Detect which cell encompasses the target text, then output its [X, Y] center coordinate. 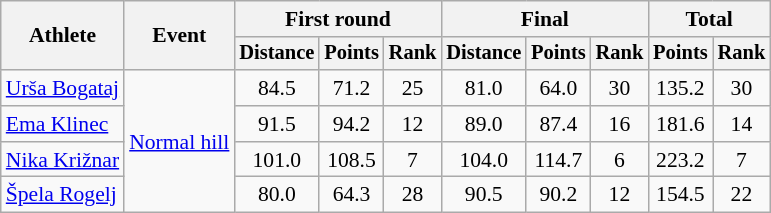
114.7 [558, 160]
First round [338, 19]
28 [413, 195]
81.0 [484, 88]
Total [709, 19]
64.3 [351, 195]
91.5 [276, 124]
22 [742, 195]
71.2 [351, 88]
Nika Križnar [62, 160]
181.6 [680, 124]
Event [179, 36]
Urša Bogataj [62, 88]
154.5 [680, 195]
14 [742, 124]
104.0 [484, 160]
223.2 [680, 160]
Athlete [62, 36]
101.0 [276, 160]
90.2 [558, 195]
6 [620, 160]
25 [413, 88]
16 [620, 124]
Ema Klinec [62, 124]
Špela Rogelj [62, 195]
108.5 [351, 160]
Normal hill [179, 141]
90.5 [484, 195]
94.2 [351, 124]
89.0 [484, 124]
84.5 [276, 88]
Final [544, 19]
135.2 [680, 88]
64.0 [558, 88]
80.0 [276, 195]
87.4 [558, 124]
